Scan for the cell matching the given text and deliver its [X, Y] coordinate at center. 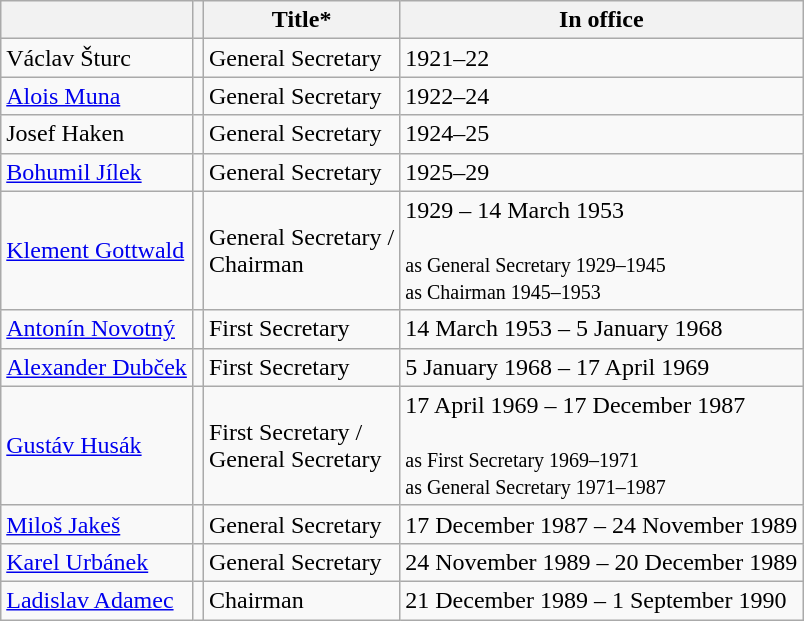
17 December 1987 – 24 November 1989 [602, 524]
24 November 1989 – 20 December 1989 [602, 562]
Chairman [301, 600]
In office [602, 20]
Antonín Novotný [97, 329]
Gustáv Husák [97, 446]
Alexander Dubček [97, 367]
Ladislav Adamec [97, 600]
17 April 1969 – 17 December 1987as First Secretary 1969–1971 as General Secretary 1971–1987 [602, 446]
1924–25 [602, 134]
Miloš Jakeš [97, 524]
Bohumil Jílek [97, 172]
Title* [301, 20]
General Secretary /Chairman [301, 250]
1929 – 14 March 1953as General Secretary 1929–1945 as Chairman 1945–1953 [602, 250]
21 December 1989 – 1 September 1990 [602, 600]
Karel Urbánek [97, 562]
Klement Gottwald [97, 250]
First Secretary /General Secretary [301, 446]
14 March 1953 – 5 January 1968 [602, 329]
1921–22 [602, 58]
Václav Šturc [97, 58]
Alois Muna [97, 96]
1922–24 [602, 96]
Josef Haken [97, 134]
5 January 1968 – 17 April 1969 [602, 367]
1925–29 [602, 172]
